From the cell containing the given text, extract its center point as (x, y) coordinate. 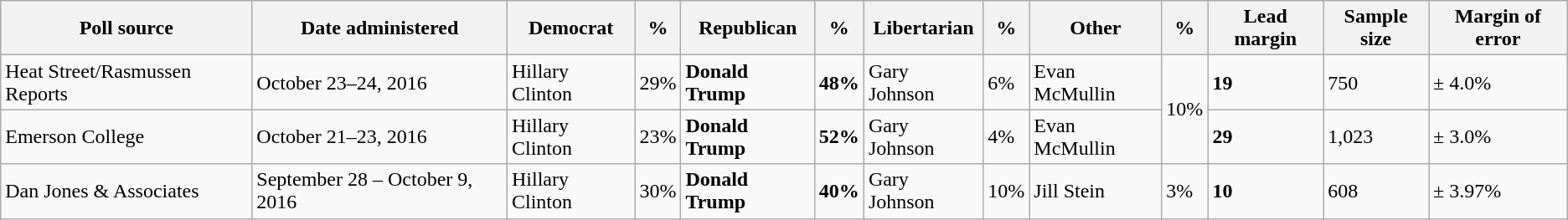
Margin of error (1498, 28)
19 (1266, 82)
52% (839, 137)
± 4.0% (1498, 82)
Other (1096, 28)
3% (1184, 191)
6% (1007, 82)
± 3.0% (1498, 137)
September 28 – October 9, 2016 (380, 191)
± 3.97% (1498, 191)
Date administered (380, 28)
40% (839, 191)
1,023 (1376, 137)
Dan Jones & Associates (126, 191)
Republican (747, 28)
Poll source (126, 28)
4% (1007, 137)
750 (1376, 82)
29 (1266, 137)
Democrat (570, 28)
Sample size (1376, 28)
30% (658, 191)
Heat Street/Rasmussen Reports (126, 82)
Libertarian (923, 28)
Emerson College (126, 137)
Jill Stein (1096, 191)
Lead margin (1266, 28)
10 (1266, 191)
48% (839, 82)
23% (658, 137)
October 21–23, 2016 (380, 137)
608 (1376, 191)
October 23–24, 2016 (380, 82)
29% (658, 82)
